Find where the given text appears and provide that cell's center as (X, Y) coordinate. 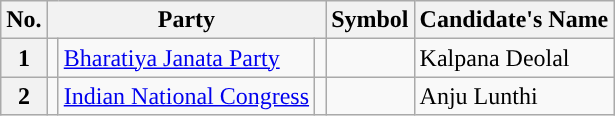
Bharatiya Janata Party (186, 58)
Party (186, 20)
1 (24, 58)
Indian National Congress (186, 96)
2 (24, 96)
No. (24, 20)
Candidate's Name (514, 20)
Symbol (370, 20)
Kalpana Deolal (514, 58)
Anju Lunthi (514, 96)
